Capture the cell that displays the provided text and extract its [X, Y] central coordinate. 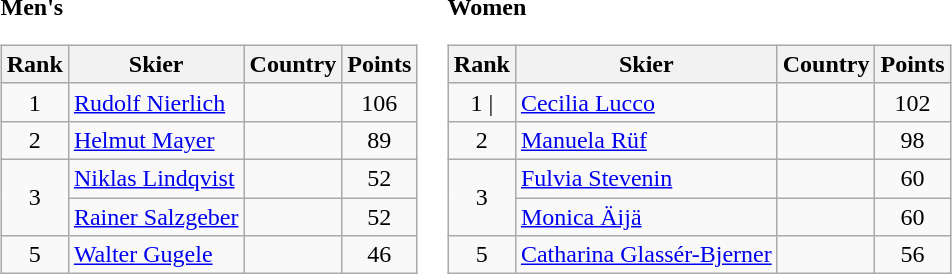
Niklas Lindqvist [156, 178]
98 [912, 140]
102 [912, 102]
Fulvia Stevenin [646, 178]
Rainer Salzgeber [156, 217]
89 [380, 140]
106 [380, 102]
Walter Gugele [156, 255]
Catharina Glassér-Bjerner [646, 255]
Cecilia Lucco [646, 102]
Monica Äijä [646, 217]
56 [912, 255]
1 [34, 102]
Rudolf Nierlich [156, 102]
Manuela Rüf [646, 140]
Helmut Mayer [156, 140]
46 [380, 255]
1 | [482, 102]
